Pinpoint the cell where the given text exists, returning its [x, y] midpoint coordinate. 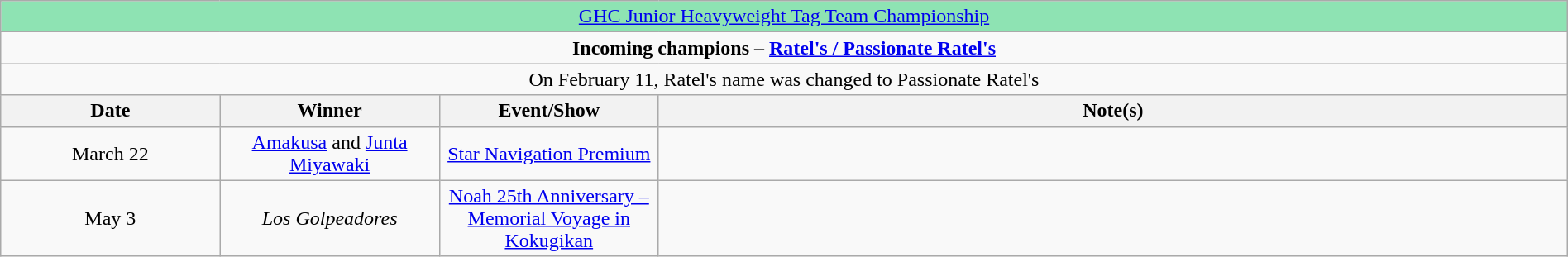
Event/Show [549, 111]
Star Navigation Premium [549, 154]
GHC Junior Heavyweight Tag Team Championship [784, 17]
Incoming champions – Ratel's / Passionate Ratel's [784, 48]
Winner [329, 111]
On February 11, Ratel's name was changed to Passionate Ratel's [784, 79]
Noah 25th Anniversary – Memorial Voyage in Kokugikan [549, 218]
Date [111, 111]
Amakusa and Junta Miyawaki [329, 154]
May 3 [111, 218]
Note(s) [1113, 111]
Los Golpeadores [329, 218]
March 22 [111, 154]
